Extract the (X, Y) coordinate from the center of the cell holding the provided text.  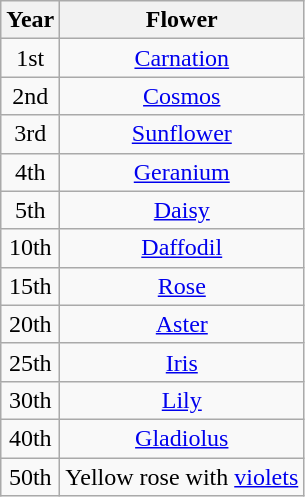
40th (30, 438)
Carnation (182, 58)
Daffodil (182, 248)
3rd (30, 134)
10th (30, 248)
Iris (182, 362)
Flower (182, 20)
Lily (182, 400)
5th (30, 210)
30th (30, 400)
4th (30, 172)
2nd (30, 96)
Geranium (182, 172)
Daisy (182, 210)
25th (30, 362)
Yellow rose with violets (182, 477)
20th (30, 324)
Gladiolus (182, 438)
Rose (182, 286)
50th (30, 477)
Aster (182, 324)
Year (30, 20)
Sunflower (182, 134)
15th (30, 286)
Cosmos (182, 96)
1st (30, 58)
